Detect which cell encompasses the target text, then output its [x, y] center coordinate. 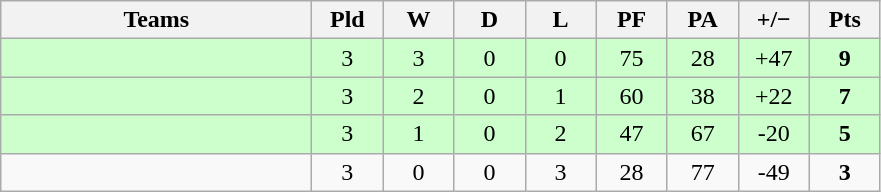
38 [702, 96]
W [418, 20]
+/− [774, 20]
Pld [348, 20]
75 [632, 58]
-20 [774, 134]
Teams [156, 20]
PA [702, 20]
Pts [844, 20]
+47 [774, 58]
5 [844, 134]
-49 [774, 172]
67 [702, 134]
47 [632, 134]
7 [844, 96]
L [560, 20]
60 [632, 96]
D [490, 20]
+22 [774, 96]
77 [702, 172]
PF [632, 20]
9 [844, 58]
